Extract the (X, Y) coordinate from the center of the cell holding the provided text.  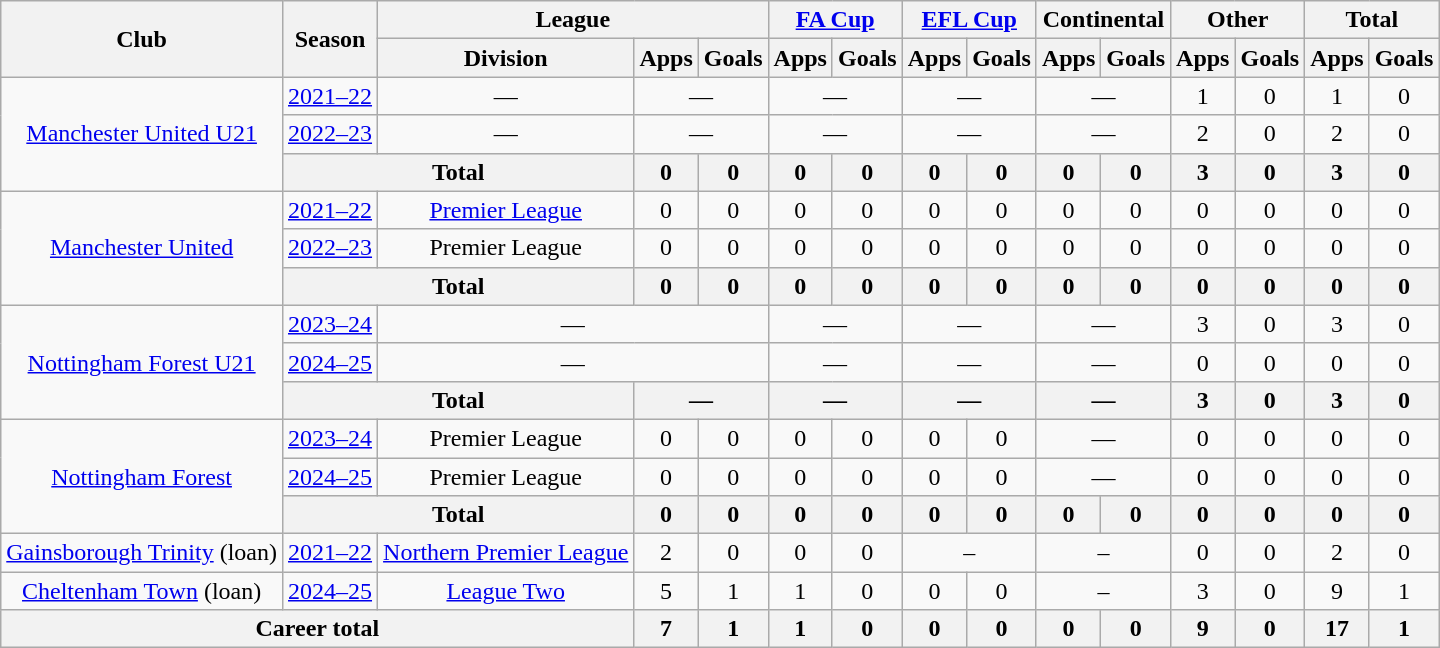
Club (142, 39)
17 (1337, 629)
Career total (318, 629)
7 (666, 629)
Other (1238, 20)
Continental (1103, 20)
Gainsborough Trinity (loan) (142, 553)
Manchester United U21 (142, 134)
Nottingham Forest U21 (142, 362)
Manchester United (142, 248)
Nottingham Forest (142, 476)
EFL Cup (969, 20)
Northern Premier League (506, 553)
FA Cup (835, 20)
5 (666, 591)
Season (330, 39)
Division (506, 58)
League Two (506, 591)
League (573, 20)
Cheltenham Town (loan) (142, 591)
